Determine the [x, y] coordinate at the center of the cell enclosing the given text.  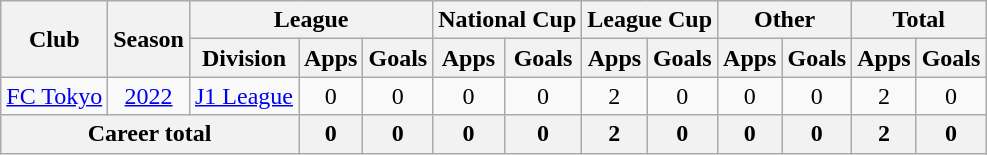
FC Tokyo [54, 96]
Total [919, 20]
League Cup [650, 20]
Division [244, 58]
Career total [150, 134]
Other [785, 20]
2022 [149, 96]
J1 League [244, 96]
Club [54, 39]
National Cup [508, 20]
League [310, 20]
Season [149, 39]
